Output the (x, y) coordinate of the center of the cell containing the given text.  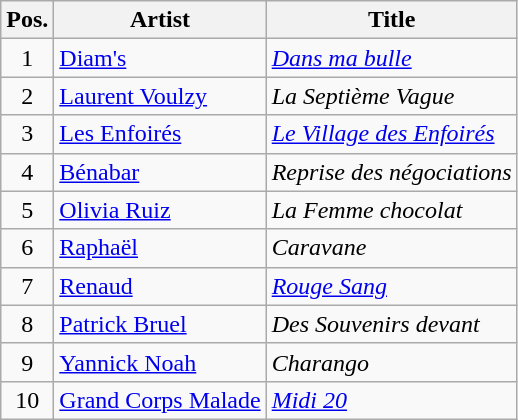
8 (28, 324)
3 (28, 134)
7 (28, 286)
Patrick Bruel (160, 324)
4 (28, 172)
Rouge Sang (392, 286)
10 (28, 400)
6 (28, 248)
Yannick Noah (160, 362)
Midi 20 (392, 400)
Artist (160, 20)
Le Village des Enfoirés (392, 134)
9 (28, 362)
Grand Corps Malade (160, 400)
2 (28, 96)
1 (28, 58)
Diam's (160, 58)
Laurent Voulzy (160, 96)
Des Souvenirs devant (392, 324)
Reprise des négociations (392, 172)
Bénabar (160, 172)
Renaud (160, 286)
La Femme chocolat (392, 210)
5 (28, 210)
Pos. (28, 20)
Raphaël (160, 248)
Olivia Ruiz (160, 210)
Charango (392, 362)
Dans ma bulle (392, 58)
Les Enfoirés (160, 134)
Title (392, 20)
Caravane (392, 248)
La Septième Vague (392, 96)
